Locate the cell with the specified text and output its (X, Y) center coordinate. 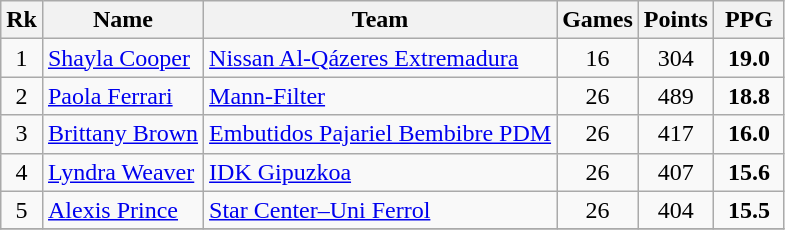
5 (22, 210)
Star Center–Uni Ferrol (380, 210)
16.0 (748, 134)
417 (676, 134)
Paola Ferrari (122, 96)
4 (22, 172)
Nissan Al-Qázeres Extremadura (380, 58)
Games (598, 20)
Team (380, 20)
18.8 (748, 96)
304 (676, 58)
404 (676, 210)
Mann-Filter (380, 96)
Shayla Cooper (122, 58)
2 (22, 96)
1 (22, 58)
16 (598, 58)
Brittany Brown (122, 134)
15.5 (748, 210)
PPG (748, 20)
19.0 (748, 58)
15.6 (748, 172)
Points (676, 20)
IDK Gipuzkoa (380, 172)
Lyndra Weaver (122, 172)
Rk (22, 20)
407 (676, 172)
489 (676, 96)
Name (122, 20)
3 (22, 134)
Embutidos Pajariel Bembibre PDM (380, 134)
Alexis Prince (122, 210)
